Locate the cell with the specified text and output its [X, Y] center coordinate. 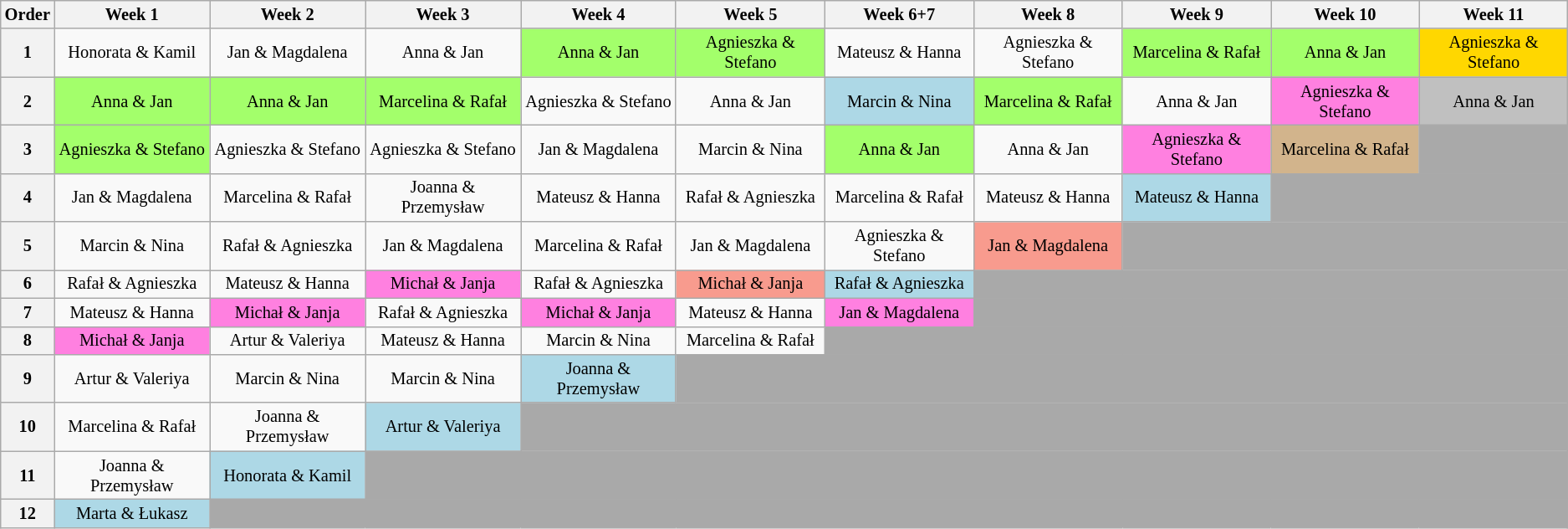
Week 10 [1346, 14]
Marta & Łukasz [132, 513]
4 [28, 198]
11 [28, 475]
Order [28, 14]
Week 11 [1494, 14]
7 [28, 312]
12 [28, 513]
2 [28, 101]
10 [28, 427]
Week 2 [288, 14]
9 [28, 378]
Week 8 [1048, 14]
Week 1 [132, 14]
Week 5 [750, 14]
1 [28, 53]
Week 3 [443, 14]
Week 9 [1197, 14]
8 [28, 341]
3 [28, 149]
6 [28, 284]
5 [28, 246]
Week 4 [598, 14]
Week 6+7 [899, 14]
